Output the (x, y) coordinate of the center of the cell containing the given text.  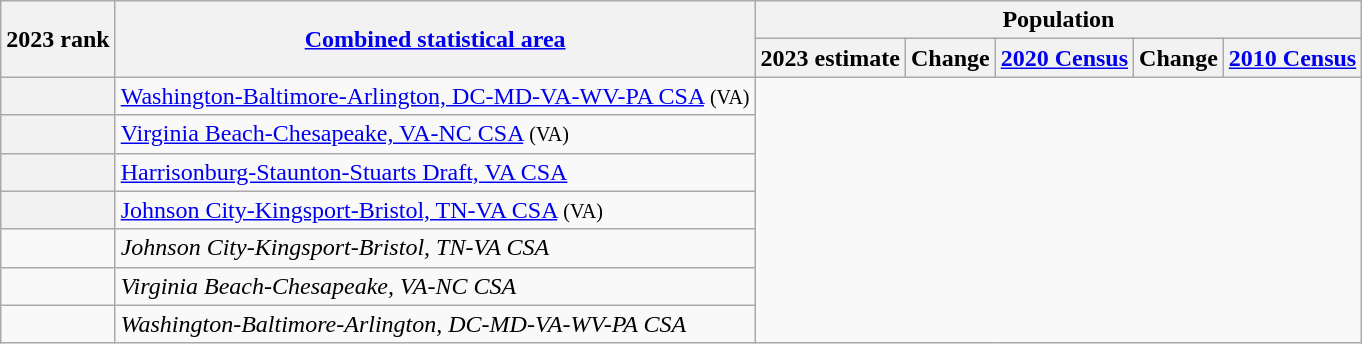
Johnson City-Kingsport-Bristol, TN-VA CSA (435, 248)
Virginia Beach-Chesapeake, VA-NC CSA (435, 286)
2023 rank (58, 39)
Washington-Baltimore-Arlington, DC-MD-VA-WV-PA CSA (435, 324)
Johnson City-Kingsport-Bristol, TN-VA CSA (VA) (435, 210)
Population (1058, 20)
Virginia Beach-Chesapeake, VA-NC CSA (VA) (435, 134)
Harrisonburg-Staunton-Stuarts Draft, VA CSA (435, 172)
2020 Census (1064, 58)
2023 estimate (830, 58)
Washington-Baltimore-Arlington, DC-MD-VA-WV-PA CSA (VA) (435, 96)
Combined statistical area (435, 39)
2010 Census (1292, 58)
